Identify which cell holds the provided text, then report its [X, Y] central coordinate. 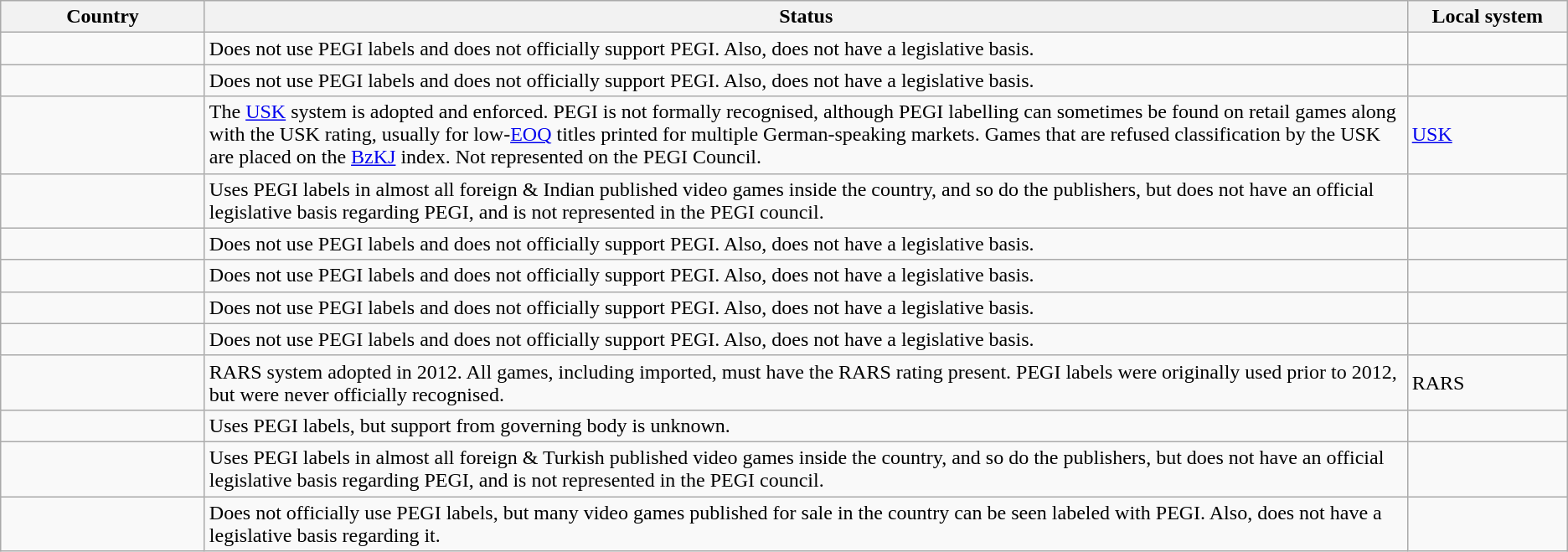
Local system [1488, 17]
Status [806, 17]
RARS [1488, 382]
Uses PEGI labels, but support from governing body is unknown. [806, 426]
USK [1488, 135]
Country [103, 17]
